Provide the (x, y) coordinate of the cell's center where the given text is located.  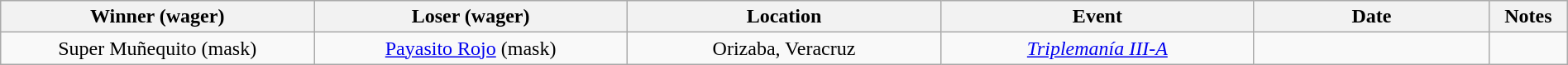
Loser (wager) (471, 17)
Super Muñequito (mask) (157, 48)
Notes (1528, 17)
Date (1371, 17)
Location (784, 17)
Payasito Rojo (mask) (471, 48)
Orizaba, Veracruz (784, 48)
Triplemanía III-A (1097, 48)
Winner (wager) (157, 17)
Event (1097, 17)
